Identify which cell holds the provided text, then report its [x, y] central coordinate. 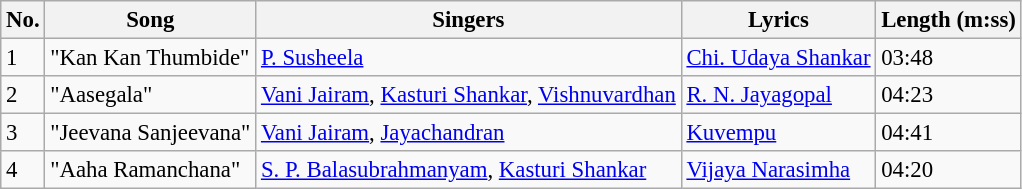
"Aasegala" [150, 95]
Vani Jairam, Kasturi Shankar, Vishnuvardhan [469, 95]
"Kan Kan Thumbide" [150, 58]
4 [23, 170]
Lyrics [778, 20]
Vijaya Narasimha [778, 170]
P. Susheela [469, 58]
Singers [469, 20]
Chi. Udaya Shankar [778, 58]
04:20 [948, 170]
"Jeevana Sanjeevana" [150, 133]
"Aaha Ramanchana" [150, 170]
04:41 [948, 133]
S. P. Balasubrahmanyam, Kasturi Shankar [469, 170]
2 [23, 95]
Vani Jairam, Jayachandran [469, 133]
1 [23, 58]
Song [150, 20]
04:23 [948, 95]
R. N. Jayagopal [778, 95]
Length (m:ss) [948, 20]
Kuvempu [778, 133]
3 [23, 133]
No. [23, 20]
03:48 [948, 58]
